Output the [x, y] coordinate of the center of the cell containing the given text.  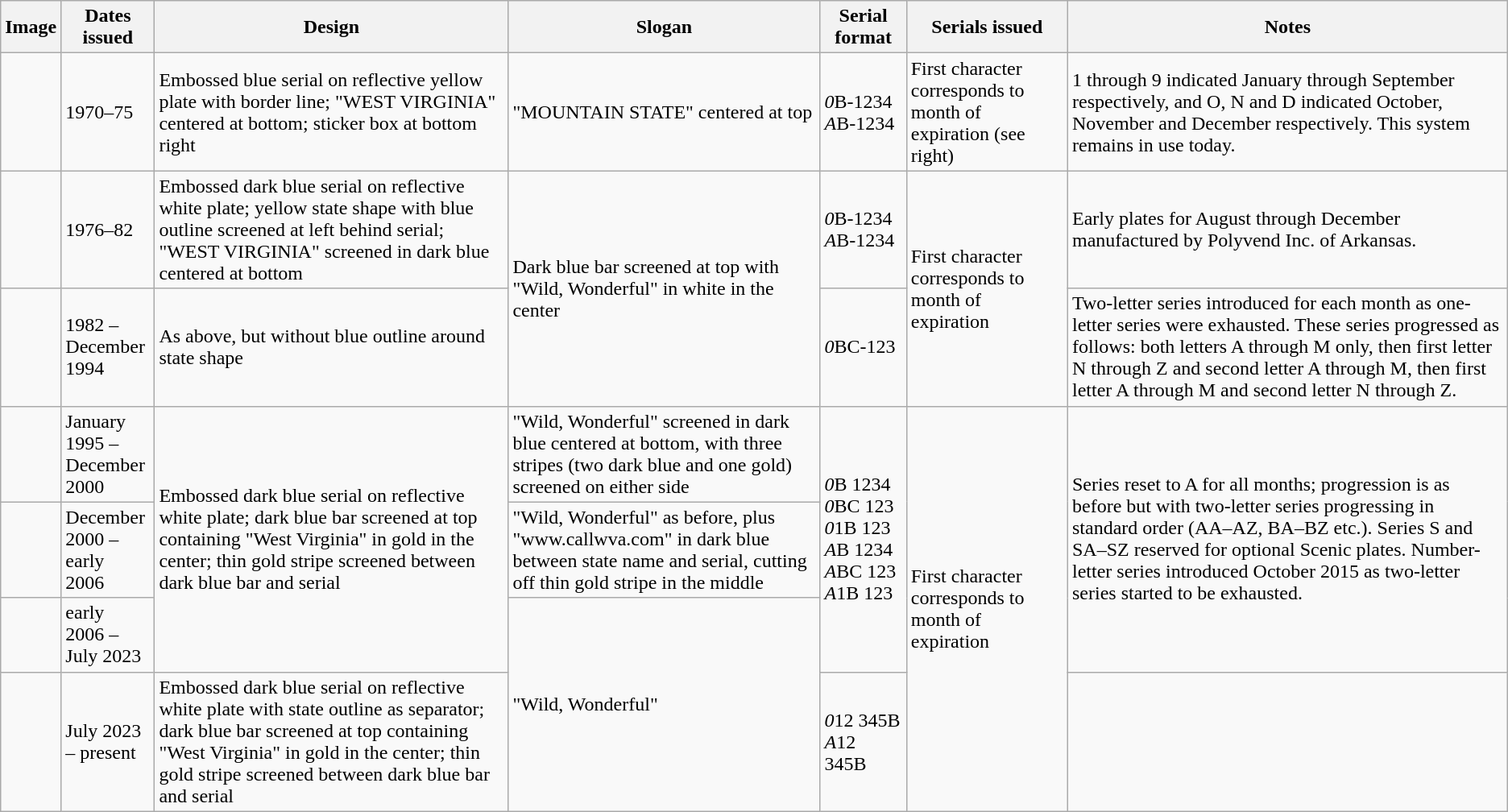
"Wild, Wonderful" [664, 704]
Early plates for August through December manufactured by Polyvend Inc. of Arkansas. [1287, 230]
As above, but without blue outline around state shape [332, 347]
0BC-123 [864, 347]
"MOUNTAIN STATE" centered at top [664, 112]
Image [31, 27]
"Wild, Wonderful" screened in dark blue centered at bottom, with three stripes (two dark blue and one gold) screened on either side [664, 454]
Slogan [664, 27]
Serials issued [987, 27]
Dates issued [108, 27]
Dark blue bar screened at top with "Wild, Wonderful" in white in the center [664, 288]
Design [332, 27]
early 2006 – July 2023 [108, 635]
January 1995 – December 2000 [108, 454]
012 345BA12 345B [864, 741]
July 2023 – present [108, 741]
0B 12340BC 12301B 123AB 1234ABC 123A1B 123 [864, 539]
December 2000 – early2006 [108, 549]
Notes [1287, 27]
1970–75 [108, 112]
1976–82 [108, 230]
"Wild, Wonderful" as before, plus "www.callwva.com" in dark blue between state name and serial, cutting off thin gold stripe in the middle [664, 549]
Serial format [864, 27]
1982 – December 1994 [108, 347]
First character corresponds to month of expiration (see right) [987, 112]
Embossed blue serial on reflective yellow plate with border line; "WEST VIRGINIA" centered at bottom; sticker box at bottom right [332, 112]
